Provide the (x, y) coordinate of the cell's center where the given text is located.  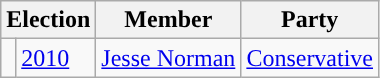
Party (310, 20)
Jesse Norman (168, 58)
Election (48, 20)
Member (168, 20)
2010 (56, 58)
Conservative (310, 58)
